Detect which cell encompasses the target text, then output its (X, Y) center coordinate. 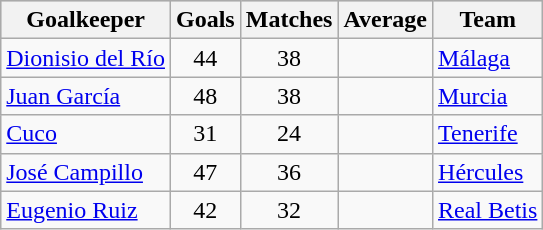
Dionisio del Río (86, 58)
José Campillo (86, 172)
Murcia (488, 96)
32 (289, 210)
24 (289, 134)
Matches (289, 20)
Málaga (488, 58)
36 (289, 172)
Team (488, 20)
42 (205, 210)
Hércules (488, 172)
Eugenio Ruiz (86, 210)
Average (386, 20)
31 (205, 134)
Goalkeeper (86, 20)
Real Betis (488, 210)
Goals (205, 20)
48 (205, 96)
Juan García (86, 96)
Cuco (86, 134)
44 (205, 58)
47 (205, 172)
Tenerife (488, 134)
